Determine the (x, y) coordinate at the center of the cell enclosing the given text.  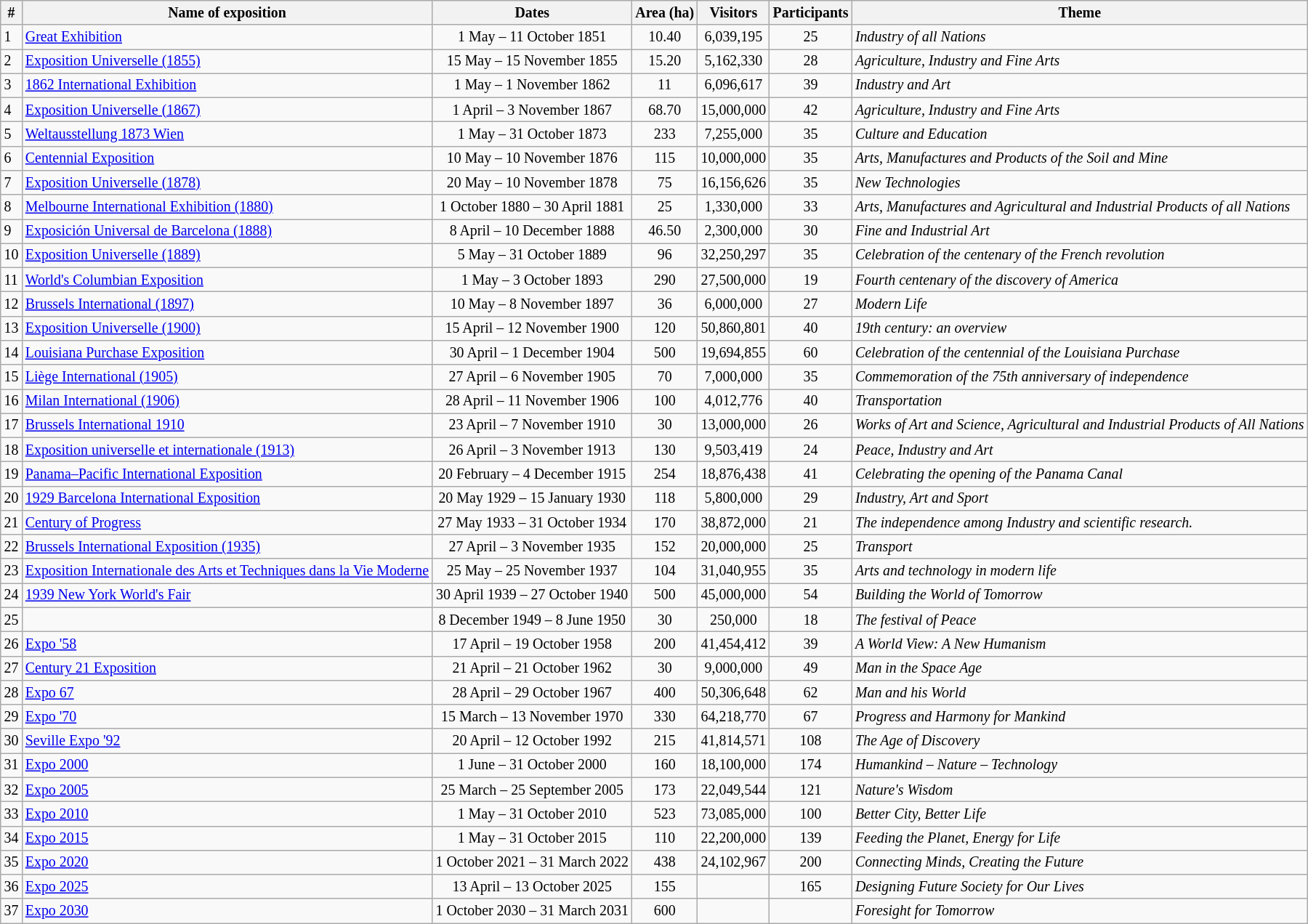
1,330,000 (734, 206)
20 (12, 498)
118 (665, 498)
Seville Expo '92 (227, 741)
6,096,617 (734, 86)
290 (665, 280)
1 May – 3 October 1893 (532, 280)
Participants (811, 13)
25 May – 25 November 1937 (532, 571)
37 (12, 911)
15.20 (665, 61)
10.40 (665, 36)
22 (12, 546)
Theme (1080, 13)
155 (665, 886)
Liège International (1905) (227, 376)
20 May – 10 November 1878 (532, 183)
1 May – 11 October 1851 (532, 36)
38,872,000 (734, 523)
20 February – 4 December 1915 (532, 474)
2 (12, 61)
Works of Art and Science, Agricultural and Industrial Products of All Nations (1080, 426)
233 (665, 134)
Exposición Universal de Barcelona (1888) (227, 231)
10 May – 10 November 1876 (532, 158)
10,000,000 (734, 158)
165 (811, 886)
Great Exhibition (227, 36)
1 October 2021 – 31 March 2022 (532, 863)
A World View: A New Humanism (1080, 644)
1 May – 1 November 1862 (532, 86)
Centennial Exposition (227, 158)
19th century: an overview (1080, 328)
Building the World of Tomorrow (1080, 596)
Expo 2030 (227, 911)
Expo 2000 (227, 766)
5 May – 31 October 1889 (532, 256)
8 December 1949 – 8 June 1950 (532, 620)
6 (12, 158)
5,800,000 (734, 498)
Area (ha) (665, 13)
523 (665, 814)
12 (12, 304)
Designing Future Society for Our Lives (1080, 886)
28 April – 11 November 1906 (532, 401)
Exposition Universelle (1900) (227, 328)
1 April – 3 November 1867 (532, 110)
13 (12, 328)
Exposition Universelle (1878) (227, 183)
15 (12, 376)
Foresight for Tomorrow (1080, 911)
Brussels International Exposition (1935) (227, 546)
70 (665, 376)
Arts, Manufactures and Agricultural and Industrial Products of all Nations (1080, 206)
Connecting Minds, Creating the Future (1080, 863)
The Age of Discovery (1080, 741)
World's Columbian Exposition (227, 280)
Expo 2020 (227, 863)
Expo 2010 (227, 814)
10 (12, 256)
28 April – 29 October 1967 (532, 693)
18,100,000 (734, 766)
1 October 1880 – 30 April 1881 (532, 206)
20 May 1929 – 15 January 1930 (532, 498)
Expo '58 (227, 644)
Man in the Space Age (1080, 668)
Louisiana Purchase Exposition (227, 353)
Name of exposition (227, 13)
10 May – 8 November 1897 (532, 304)
62 (811, 693)
1 May – 31 October 2015 (532, 838)
34 (12, 838)
Commemoration of the 75th anniversary of independence (1080, 376)
Century 21 Exposition (227, 668)
45,000,000 (734, 596)
600 (665, 911)
1 (12, 36)
32,250,297 (734, 256)
64,218,770 (734, 716)
Arts, Manufactures and Products of the Soil and Mine (1080, 158)
21 April – 21 October 1962 (532, 668)
26 April – 3 November 1913 (532, 450)
Fourth centenary of the discovery of America (1080, 280)
160 (665, 766)
110 (665, 838)
Industry of all Nations (1080, 36)
130 (665, 450)
Brussels International (1897) (227, 304)
Man and his World (1080, 693)
Century of Progress (227, 523)
Fine and Industrial Art (1080, 231)
22,200,000 (734, 838)
2,300,000 (734, 231)
6,039,195 (734, 36)
1939 New York World's Fair (227, 596)
73,085,000 (734, 814)
27 April – 6 November 1905 (532, 376)
31 (12, 766)
Expo 2025 (227, 886)
1 May – 31 October 1873 (532, 134)
4 (12, 110)
1 June – 31 October 2000 (532, 766)
Visitors (734, 13)
27 May 1933 – 31 October 1934 (532, 523)
Expo 67 (227, 693)
250,000 (734, 620)
Expo '70 (227, 716)
7 (12, 183)
Transportation (1080, 401)
1 May – 31 October 2010 (532, 814)
Nature's Wisdom (1080, 790)
42 (811, 110)
8 April – 10 December 1888 (532, 231)
Milan International (1906) (227, 401)
# (12, 13)
25 March – 25 September 2005 (532, 790)
Exposition Universelle (1867) (227, 110)
Industry and Art (1080, 86)
173 (665, 790)
27,500,000 (734, 280)
20,000,000 (734, 546)
60 (811, 353)
15 April – 12 November 1900 (532, 328)
174 (811, 766)
13 April – 13 October 2025 (532, 886)
20 April – 12 October 1992 (532, 741)
30 April – 1 December 1904 (532, 353)
Exposition Universelle (1855) (227, 61)
400 (665, 693)
17 (12, 426)
24,102,967 (734, 863)
67 (811, 716)
54 (811, 596)
9 (12, 231)
104 (665, 571)
16,156,626 (734, 183)
Celebration of the centenary of the French revolution (1080, 256)
22,049,544 (734, 790)
Melbourne International Exhibition (1880) (227, 206)
50,860,801 (734, 328)
19,694,855 (734, 353)
120 (665, 328)
Arts and technology in modern life (1080, 571)
41 (811, 474)
7,000,000 (734, 376)
Peace, Industry and Art (1080, 450)
30 April 1939 – 27 October 1940 (532, 596)
330 (665, 716)
Progress and Harmony for Mankind (1080, 716)
254 (665, 474)
121 (811, 790)
15 March – 13 November 1970 (532, 716)
17 April – 19 October 1958 (532, 644)
27 April – 3 November 1935 (532, 546)
Humankind – Nature – Technology (1080, 766)
4,012,776 (734, 401)
New Technologies (1080, 183)
7,255,000 (734, 134)
1 October 2030 – 31 March 2031 (532, 911)
50,306,648 (734, 693)
6,000,000 (734, 304)
13,000,000 (734, 426)
Industry, Art and Sport (1080, 498)
96 (665, 256)
Feeding the Planet, Energy for Life (1080, 838)
Celebrating the opening of the Panama Canal (1080, 474)
438 (665, 863)
5 (12, 134)
Celebration of the centennial of the Louisiana Purchase (1080, 353)
Modern Life (1080, 304)
16 (12, 401)
31,040,955 (734, 571)
Weltausstellung 1873 Wien (227, 134)
Expo 2005 (227, 790)
49 (811, 668)
139 (811, 838)
23 April – 7 November 1910 (532, 426)
15 May – 15 November 1855 (532, 61)
9,503,419 (734, 450)
Expo 2015 (227, 838)
Dates (532, 13)
75 (665, 183)
108 (811, 741)
5,162,330 (734, 61)
23 (12, 571)
Transport (1080, 546)
170 (665, 523)
3 (12, 86)
115 (665, 158)
46.50 (665, 231)
9,000,000 (734, 668)
41,814,571 (734, 741)
Exposition Universelle (1889) (227, 256)
Exposition Internationale des Arts et Techniques dans la Vie Moderne (227, 571)
32 (12, 790)
Panama–Pacific International Exposition (227, 474)
1929 Barcelona International Exposition (227, 498)
68.70 (665, 110)
Better City, Better Life (1080, 814)
Brussels International 1910 (227, 426)
18,876,438 (734, 474)
The festival of Peace (1080, 620)
8 (12, 206)
Culture and Education (1080, 134)
152 (665, 546)
Exposition universelle et internationale (1913) (227, 450)
41,454,412 (734, 644)
14 (12, 353)
1862 International Exhibition (227, 86)
15,000,000 (734, 110)
The independence among Industry and scientific research. (1080, 523)
215 (665, 741)
